Search for the cell housing the specified text and yield its [X, Y] center coordinate. 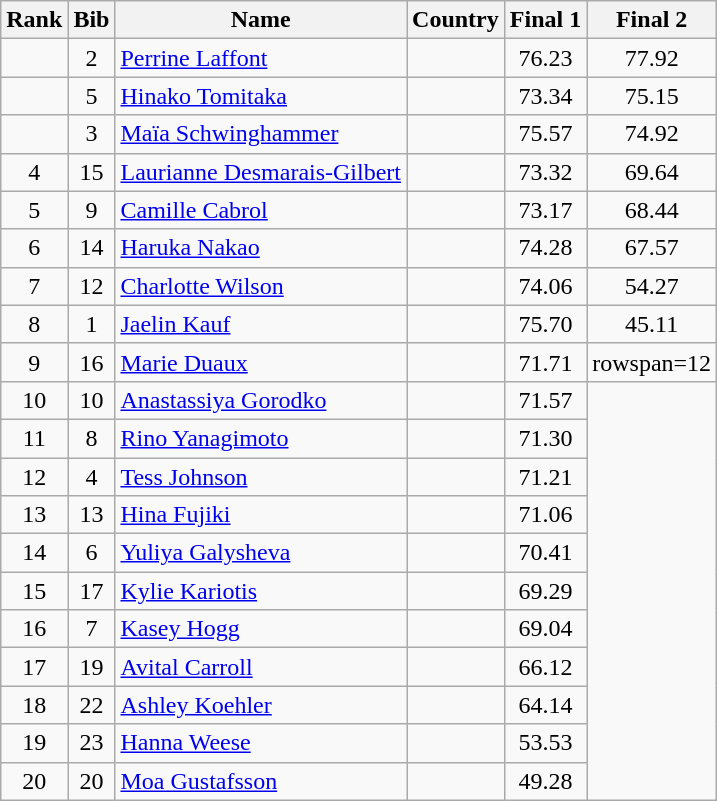
2 [92, 58]
Rino Yanagimoto [261, 438]
Final 2 [652, 20]
Camille Cabrol [261, 210]
Hinako Tomitaka [261, 96]
71.71 [545, 362]
Kasey Hogg [261, 629]
Anastassiya Gorodko [261, 400]
71.30 [545, 438]
Moa Gustafsson [261, 781]
Bib [92, 20]
11 [34, 438]
71.21 [545, 477]
70.41 [545, 553]
45.11 [652, 324]
74.06 [545, 286]
Hina Fujiki [261, 515]
Ashley Koehler [261, 705]
Laurianne Desmarais-Gilbert [261, 172]
69.64 [652, 172]
Name [261, 20]
54.27 [652, 286]
75.15 [652, 96]
71.57 [545, 400]
Yuliya Galysheva [261, 553]
73.34 [545, 96]
74.28 [545, 248]
rowspan=12 [652, 362]
68.44 [652, 210]
Charlotte Wilson [261, 286]
73.32 [545, 172]
53.53 [545, 743]
Rank [34, 20]
Final 1 [545, 20]
Country [456, 20]
69.29 [545, 591]
75.70 [545, 324]
76.23 [545, 58]
77.92 [652, 58]
69.04 [545, 629]
Avital Carroll [261, 667]
73.17 [545, 210]
Tess Johnson [261, 477]
22 [92, 705]
Jaelin Kauf [261, 324]
64.14 [545, 705]
Maïa Schwinghammer [261, 134]
Perrine Laffont [261, 58]
Haruka Nakao [261, 248]
23 [92, 743]
Marie Duaux [261, 362]
67.57 [652, 248]
18 [34, 705]
71.06 [545, 515]
Kylie Kariotis [261, 591]
75.57 [545, 134]
3 [92, 134]
49.28 [545, 781]
1 [92, 324]
Hanna Weese [261, 743]
74.92 [652, 134]
66.12 [545, 667]
